Return [x, y] of the center of cell containing provided text 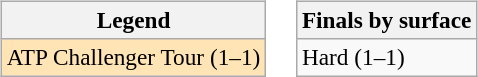
ATP Challenger Tour (1–1) [133, 57]
Legend [133, 20]
Finals by surface [387, 20]
Hard (1–1) [387, 57]
